Scan for the cell matching the given text and deliver its [X, Y] coordinate at center. 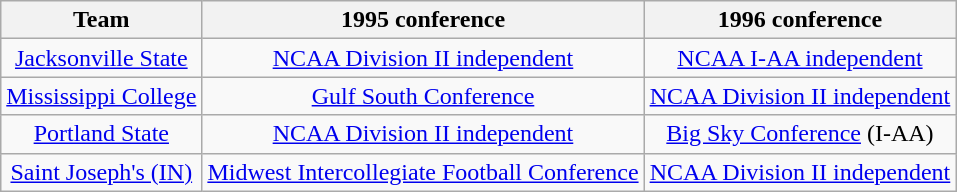
Midwest Intercollegiate Football Conference [423, 172]
Saint Joseph's (IN) [102, 172]
Jacksonville State [102, 58]
NCAA I-AA independent [800, 58]
1995 conference [423, 20]
Team [102, 20]
Mississippi College [102, 96]
Portland State [102, 134]
Big Sky Conference (I-AA) [800, 134]
Gulf South Conference [423, 96]
1996 conference [800, 20]
